Scan for the cell matching the given text and deliver its [X, Y] coordinate at center. 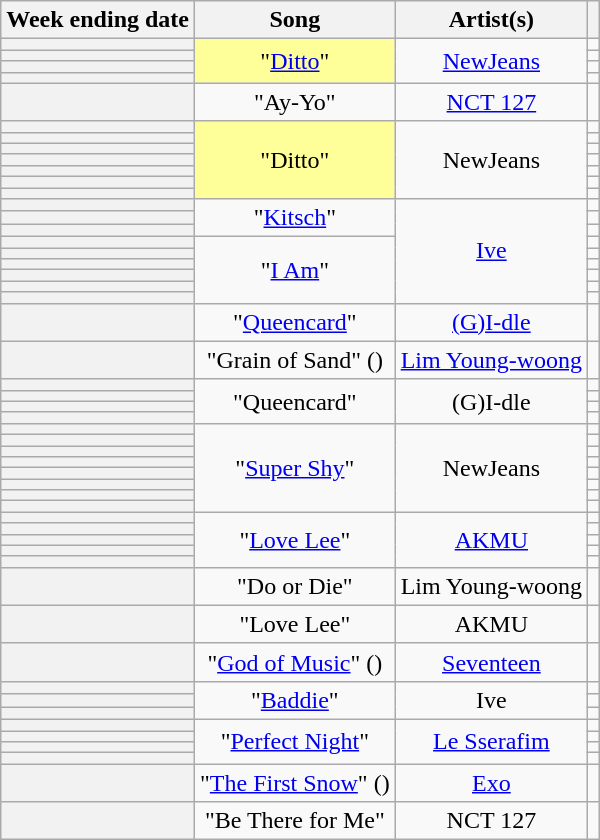
Artist(s) [491, 20]
Song [296, 20]
"Grain of Sand" () [296, 360]
"The First Snow" () [296, 783]
Exo [491, 783]
"I Am" [296, 270]
"Ay-Yo" [296, 102]
Week ending date [98, 20]
"Perfect Night" [296, 741]
Le Sserafim [491, 741]
"Kitsch" [296, 218]
"Do or Die" [296, 586]
"Super Shy" [296, 467]
Seventeen [491, 662]
"God of Music" () [296, 662]
"Be There for Me" [296, 821]
"Baddie" [296, 700]
